Output the (x, y) coordinate of the center of the cell containing the given text.  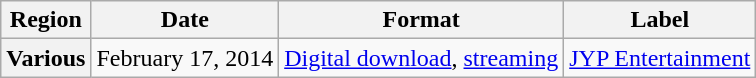
February 17, 2014 (185, 58)
Date (185, 20)
JYP Entertainment (660, 58)
Digital download, streaming (422, 58)
Region (46, 20)
Various (46, 58)
Label (660, 20)
Format (422, 20)
